Return the [X, Y] coordinate for the center point of the cell that contains the specified text.  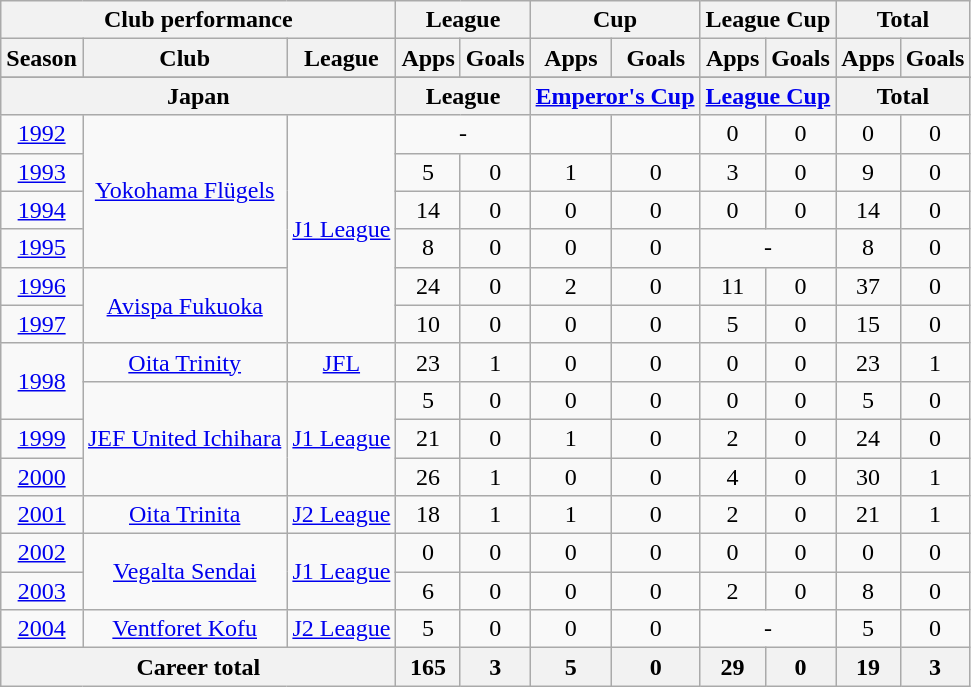
Club [184, 58]
Emperor's Cup [615, 96]
2000 [42, 477]
Japan [198, 96]
1995 [42, 248]
1993 [42, 172]
6 [428, 591]
Vegalta Sendai [184, 572]
2001 [42, 515]
1992 [42, 134]
2002 [42, 553]
Avispa Fukuoka [184, 305]
19 [868, 667]
15 [868, 324]
1994 [42, 210]
9 [868, 172]
4 [732, 477]
Ventforet Kofu [184, 629]
29 [732, 667]
11 [732, 286]
37 [868, 286]
Season [42, 58]
Oita Trinity [184, 362]
18 [428, 515]
10 [428, 324]
JFL [342, 362]
1998 [42, 381]
165 [428, 667]
Club performance [198, 20]
30 [868, 477]
26 [428, 477]
JEF United Ichihara [184, 438]
2004 [42, 629]
Oita Trinita [184, 515]
2003 [42, 591]
Career total [198, 667]
1996 [42, 286]
1997 [42, 324]
Yokohama Flügels [184, 191]
1999 [42, 438]
Cup [615, 20]
